Search for the cell housing the specified text and yield its [X, Y] center coordinate. 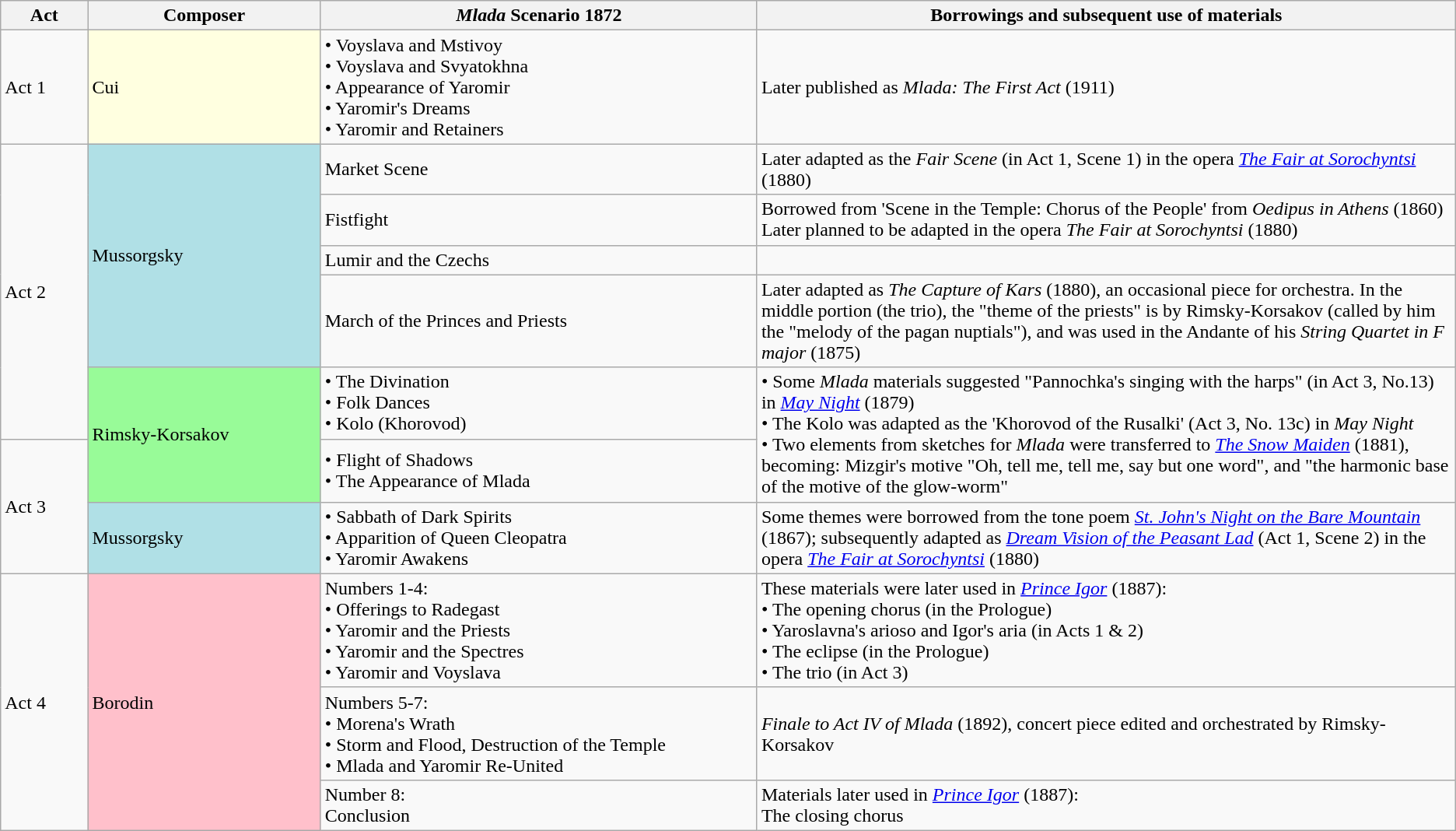
• Flight of Shadows• The Appearance of Mlada [538, 470]
Composer [204, 16]
Cui [204, 87]
• Voyslava and Mstivoy • Voyslava and Svyatokhna • Appearance of Yaromir • Yaromir's Dreams • Yaromir and Retainers [538, 87]
Fistfight [538, 219]
Act 2 [44, 291]
Act [44, 16]
Market Scene [538, 170]
Number 8:Conclusion [538, 805]
• Sabbath of Dark Spirits • Apparition of Queen Cleopatra• Yaromir Awakens [538, 538]
Borodin [204, 702]
Act 3 [44, 506]
Rimsky-Korsakov [204, 434]
• The Divination• Folk Dances• Kolo (Khorovod) [538, 403]
Numbers 1-4: • Offerings to Radegast • Yaromir and the Priests • Yaromir and the Spectres • Yaromir and Voyslava [538, 630]
Finale to Act IV of Mlada (1892), concert piece edited and orchestrated by Rimsky-Korsakov [1106, 733]
Numbers 5-7: • Morena's Wrath • Storm and Flood, Destruction of the Temple • Mlada and Yaromir Re-United [538, 733]
Lumir and the Czechs [538, 260]
Act 1 [44, 87]
Materials later used in Prince Igor (1887):The closing chorus [1106, 805]
Borrowings and subsequent use of materials [1106, 16]
March of the Princes and Priests [538, 321]
Act 4 [44, 702]
Later published as Mlada: The First Act (1911) [1106, 87]
Mlada Scenario 1872 [538, 16]
Later adapted as the Fair Scene (in Act 1, Scene 1) in the opera The Fair at Sorochyntsi (1880) [1106, 170]
